Locate the cell with the specified text and output its (x, y) center coordinate. 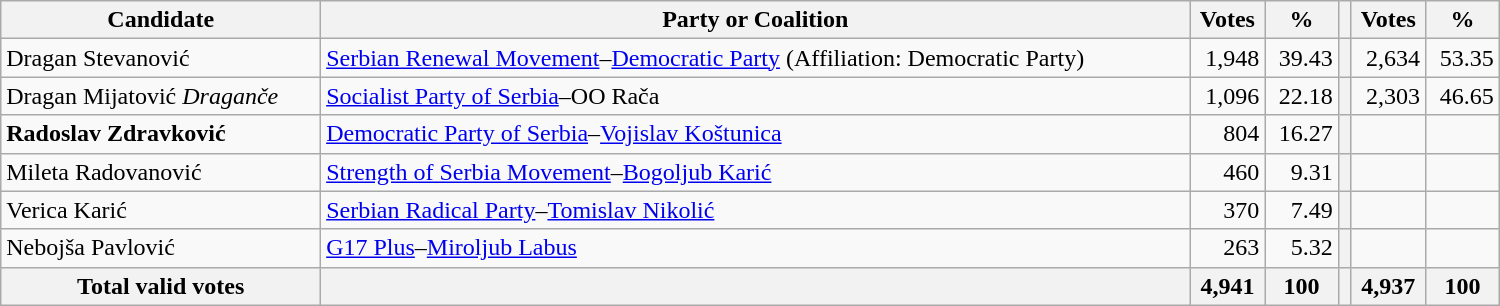
Verica Karić (161, 210)
Radoslav Zdravković (161, 134)
46.65 (1463, 96)
53.35 (1463, 58)
2,303 (1388, 96)
Candidate (161, 20)
1,096 (1228, 96)
Strength of Serbia Movement–Bogoljub Karić (756, 172)
Democratic Party of Serbia–Vojislav Koštunica (756, 134)
9.31 (1302, 172)
Dragan Mijatović Draganče (161, 96)
5.32 (1302, 248)
1,948 (1228, 58)
Party or Coalition (756, 20)
Serbian Renewal Movement–Democratic Party (Affiliation: Democratic Party) (756, 58)
4,937 (1388, 286)
4,941 (1228, 286)
39.43 (1302, 58)
Mileta Radovanović (161, 172)
16.27 (1302, 134)
370 (1228, 210)
22.18 (1302, 96)
Serbian Radical Party–Tomislav Nikolić (756, 210)
Socialist Party of Serbia–OO Rača (756, 96)
Nebojša Pavlović (161, 248)
7.49 (1302, 210)
2,634 (1388, 58)
G17 Plus–Miroljub Labus (756, 248)
460 (1228, 172)
Dragan Stevanović (161, 58)
Total valid votes (161, 286)
804 (1228, 134)
263 (1228, 248)
